From the cell containing the given text, extract its center point as [x, y] coordinate. 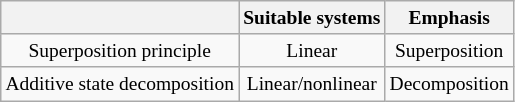
Linear [312, 50]
Suitable systems [312, 18]
Additive state decomposition [120, 84]
Superposition [449, 50]
Linear/nonlinear [312, 84]
Emphasis [449, 18]
Decomposition [449, 84]
Superposition principle [120, 50]
